For the text-containing cell, return its midpoint in [X, Y] coordinate format. 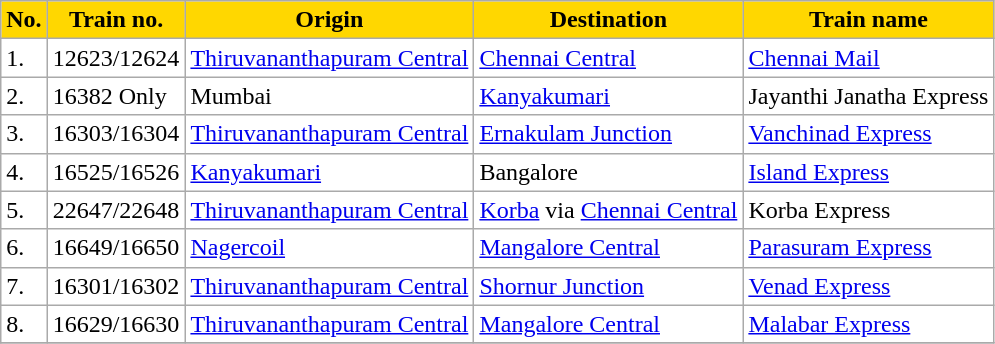
Jayanthi Janatha Express [868, 96]
Bangalore [608, 172]
Ernakulam Junction [608, 134]
12623/12624 [116, 58]
Korba via Chennai Central [608, 210]
6. [24, 248]
Island Express [868, 172]
Malabar Express [868, 324]
16525/16526 [116, 172]
22647/22648 [116, 210]
Korba Express [868, 210]
Chennai Mail [868, 58]
Train no. [116, 20]
Origin [330, 20]
16303/16304 [116, 134]
16629/16630 [116, 324]
Train name [868, 20]
8. [24, 324]
16382 Only [116, 96]
Vanchinad Express [868, 134]
No. [24, 20]
3. [24, 134]
5. [24, 210]
2. [24, 96]
Mumbai [330, 96]
Chennai Central [608, 58]
Parasuram Express [868, 248]
Destination [608, 20]
16649/16650 [116, 248]
Venad Express [868, 286]
16301/16302 [116, 286]
1. [24, 58]
4. [24, 172]
7. [24, 286]
Nagercoil [330, 248]
Shornur Junction [608, 286]
